Return the [x, y] coordinate for the center point of the cell that contains the specified text.  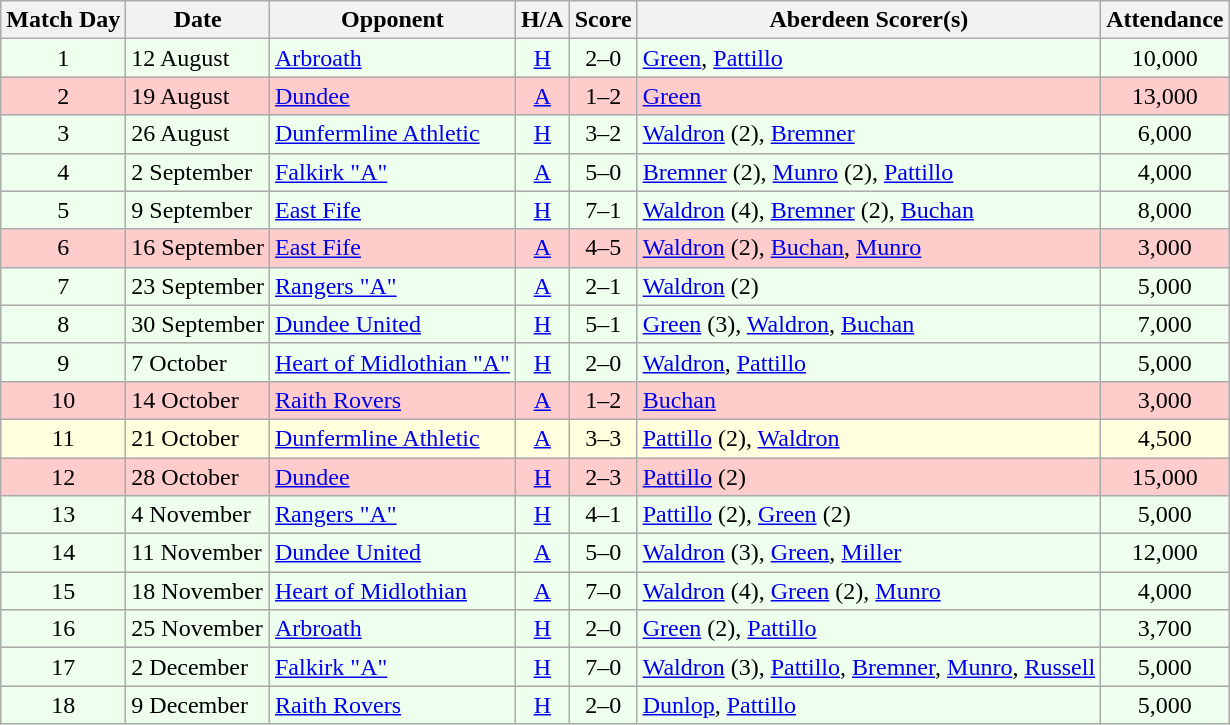
5–1 [603, 324]
Waldron (4), Green (2), Munro [869, 591]
2–3 [603, 477]
Aberdeen Scorer(s) [869, 20]
2–1 [603, 286]
1 [64, 58]
7–1 [603, 210]
Waldron (4), Bremner (2), Buchan [869, 210]
7,000 [1165, 324]
13 [64, 515]
9 [64, 362]
16 September [198, 248]
Dunlop, Pattillo [869, 705]
Heart of Midlothian [392, 591]
6 [64, 248]
26 August [198, 134]
2 December [198, 667]
2 September [198, 172]
Date [198, 20]
4–1 [603, 515]
Green [869, 96]
18 [64, 705]
18 November [198, 591]
Attendance [1165, 20]
5 [64, 210]
Pattillo (2), Waldron [869, 438]
21 October [198, 438]
4 [64, 172]
H/A [542, 20]
4 November [198, 515]
12 [64, 477]
13,000 [1165, 96]
3–2 [603, 134]
10,000 [1165, 58]
9 September [198, 210]
11 [64, 438]
28 October [198, 477]
12 August [198, 58]
6,000 [1165, 134]
14 October [198, 400]
25 November [198, 629]
Score [603, 20]
3,700 [1165, 629]
4,500 [1165, 438]
Waldron (2), Buchan, Munro [869, 248]
7 October [198, 362]
Green (2), Pattillo [869, 629]
Waldron (3), Pattillo, Bremner, Munro, Russell [869, 667]
15,000 [1165, 477]
Waldron, Pattillo [869, 362]
8 [64, 324]
Pattillo (2), Green (2) [869, 515]
12,000 [1165, 553]
23 September [198, 286]
7 [64, 286]
Waldron (3), Green, Miller [869, 553]
16 [64, 629]
11 November [198, 553]
Buchan [869, 400]
15 [64, 591]
9 December [198, 705]
8,000 [1165, 210]
17 [64, 667]
Opponent [392, 20]
19 August [198, 96]
Green, Pattillo [869, 58]
30 September [198, 324]
Waldron (2) [869, 286]
Green (3), Waldron, Buchan [869, 324]
Bremner (2), Munro (2), Pattillo [869, 172]
3 [64, 134]
14 [64, 553]
4–5 [603, 248]
Pattillo (2) [869, 477]
3–3 [603, 438]
2 [64, 96]
Waldron (2), Bremner [869, 134]
Heart of Midlothian "A" [392, 362]
10 [64, 400]
Match Day [64, 20]
